Output the [X, Y] coordinate of the center of the cell containing the given text.  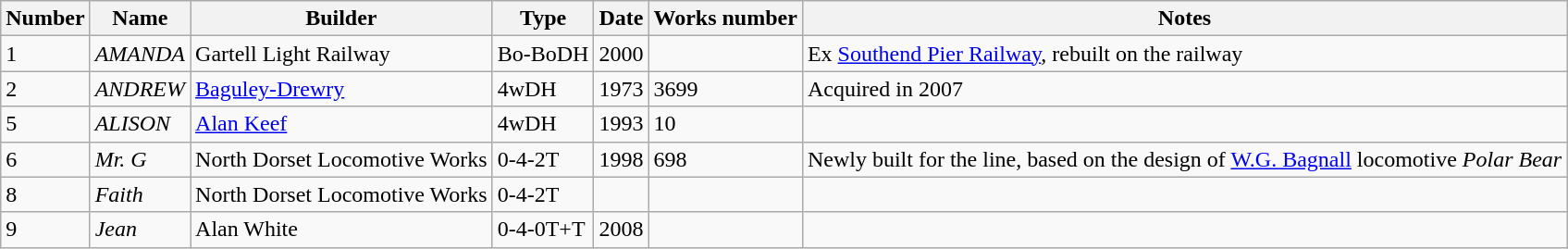
Type [543, 19]
10 [725, 124]
ANDREW [140, 89]
1993 [622, 124]
Date [622, 19]
0-4-0T+T [543, 230]
1998 [622, 159]
Alan White [342, 230]
Name [140, 19]
2008 [622, 230]
5 [45, 124]
698 [725, 159]
Baguley-Drewry [342, 89]
9 [45, 230]
Jean [140, 230]
2000 [622, 54]
Faith [140, 194]
2 [45, 89]
Builder [342, 19]
Acquired in 2007 [1184, 89]
Notes [1184, 19]
Bo-BoDH [543, 54]
1973 [622, 89]
AMANDA [140, 54]
Works number [725, 19]
3699 [725, 89]
8 [45, 194]
Gartell Light Railway [342, 54]
Ex Southend Pier Railway, rebuilt on the railway [1184, 54]
Newly built for the line, based on the design of W.G. Bagnall locomotive Polar Bear [1184, 159]
ALISON [140, 124]
1 [45, 54]
Number [45, 19]
Mr. G [140, 159]
Alan Keef [342, 124]
6 [45, 159]
